Locate the cell with the specified text and output its [X, Y] center coordinate. 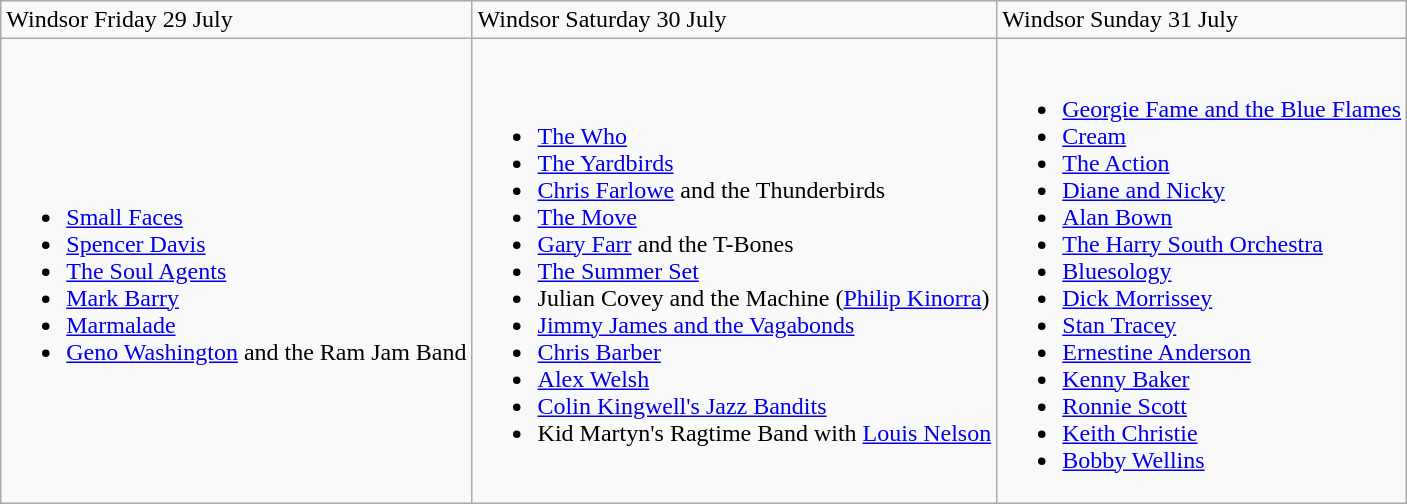
Windsor Sunday 31 July [1202, 20]
Windsor Friday 29 July [236, 20]
Small FacesSpencer DavisThe Soul AgentsMark BarryMarmaladeGeno Washington and the Ram Jam Band [236, 271]
Windsor Saturday 30 July [734, 20]
